Determine the (x, y) coordinate at the center of the cell enclosing the given text.  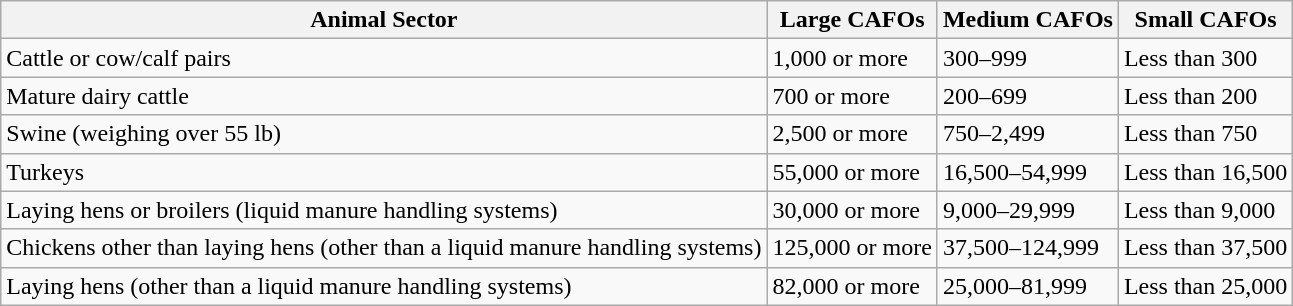
Large CAFOs (852, 20)
37,500–124,999 (1028, 248)
Less than 200 (1205, 96)
Less than 750 (1205, 134)
Cattle or cow/calf pairs (384, 58)
Less than 25,000 (1205, 286)
9,000–29,999 (1028, 210)
55,000 or more (852, 172)
Chickens other than laying hens (other than a liquid manure handling systems) (384, 248)
300–999 (1028, 58)
25,000–81,999 (1028, 286)
82,000 or more (852, 286)
Medium CAFOs (1028, 20)
Less than 300 (1205, 58)
Animal Sector (384, 20)
Less than 9,000 (1205, 210)
Laying hens (other than a liquid manure handling systems) (384, 286)
Small CAFOs (1205, 20)
30,000 or more (852, 210)
200–699 (1028, 96)
Swine (weighing over 55 lb) (384, 134)
1,000 or more (852, 58)
Laying hens or broilers (liquid manure handling systems) (384, 210)
700 or more (852, 96)
Mature dairy cattle (384, 96)
Less than 37,500 (1205, 248)
125,000 or more (852, 248)
16,500–54,999 (1028, 172)
750–2,499 (1028, 134)
Less than 16,500 (1205, 172)
Turkeys (384, 172)
2,500 or more (852, 134)
